Determine the [X, Y] coordinate at the center of the cell enclosing the given text.  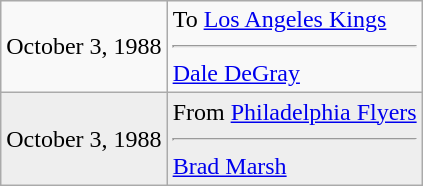
To Los Angeles KingsDale DeGray [294, 47]
From Philadelphia FlyersBrad Marsh [294, 139]
